Pinpoint the cell where the given text exists, returning its (x, y) midpoint coordinate. 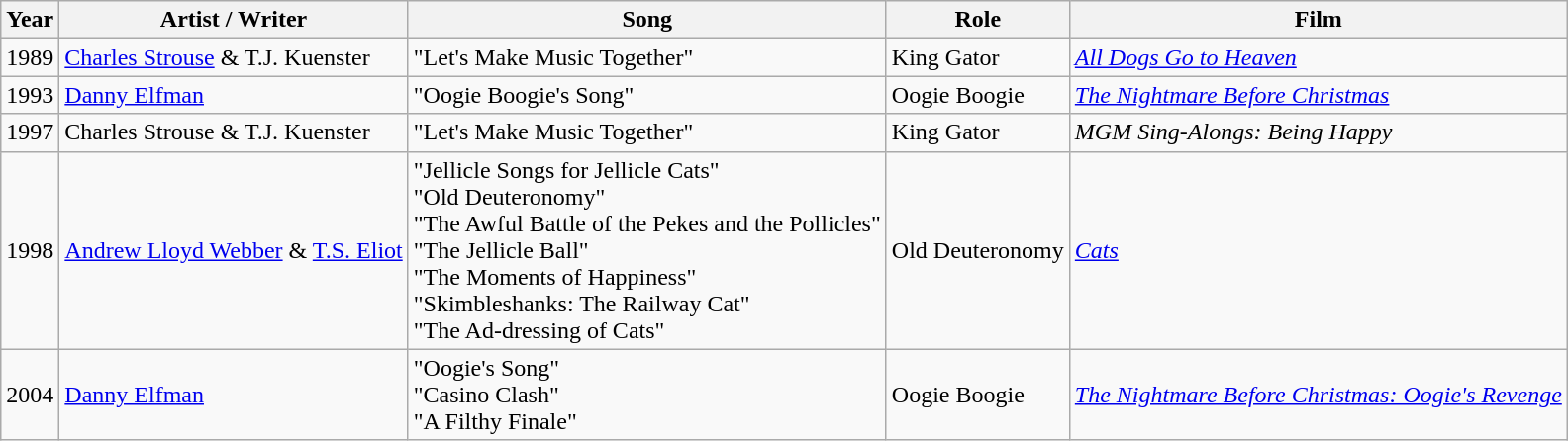
Andrew Lloyd Webber & T.S. Eliot (234, 250)
"Oogie's Song""Casino Clash""A Filthy Finale" (647, 395)
Role (978, 20)
"Oogie Boogie's Song" (647, 95)
The Nightmare Before Christmas (1319, 95)
Film (1319, 20)
The Nightmare Before Christmas: Oogie's Revenge (1319, 395)
1997 (30, 132)
1993 (30, 95)
Song (647, 20)
Old Deuteronomy (978, 250)
1989 (30, 57)
2004 (30, 395)
1998 (30, 250)
Year (30, 20)
Artist / Writer (234, 20)
Cats (1319, 250)
All Dogs Go to Heaven (1319, 57)
MGM Sing-Alongs: Being Happy (1319, 132)
